Search for the cell housing the specified text and yield its (x, y) center coordinate. 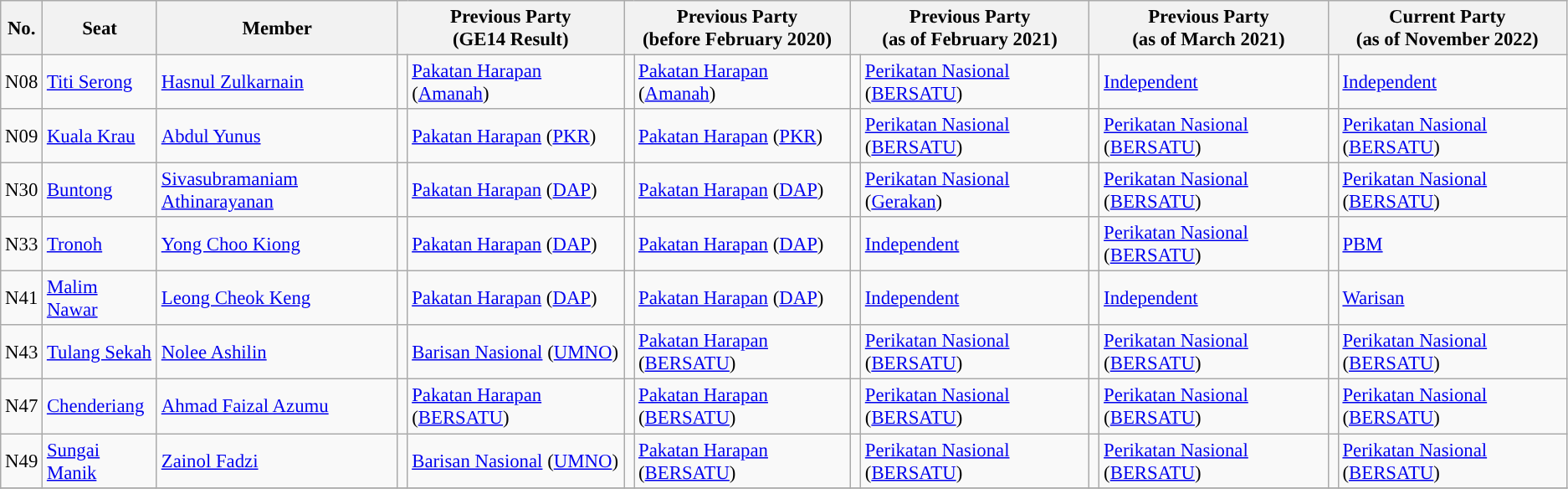
Yong Choo Kiong (276, 244)
Buntong (100, 191)
No. (22, 28)
Perikatan Nasional (Gerakan) (974, 191)
N30 (22, 191)
Titi Serong (100, 82)
Sivasubramaniam Athinarayanan (276, 191)
Current Party(as of November 2022) (1448, 28)
Chenderiang (100, 407)
Previous Party(as of March 2021) (1208, 28)
Seat (100, 28)
Warisan (1453, 298)
Previous Party(as of February 2021) (969, 28)
N43 (22, 352)
Zainol Fadzi (276, 461)
Kuala Krau (100, 136)
Ahmad Faizal Azumu (276, 407)
Nolee Ashilin (276, 352)
N47 (22, 407)
N49 (22, 461)
Member (276, 28)
N08 (22, 82)
N41 (22, 298)
Tronoh (100, 244)
Malim Nawar (100, 298)
Previous Party(GE14 Result) (510, 28)
N33 (22, 244)
Previous Party(before February 2020) (738, 28)
Abdul Yunus (276, 136)
PBM (1453, 244)
N09 (22, 136)
Tulang Sekah (100, 352)
Hasnul Zulkarnain (276, 82)
Sungai Manik (100, 461)
Leong Cheok Keng (276, 298)
